Search for the cell housing the specified text and yield its (x, y) center coordinate. 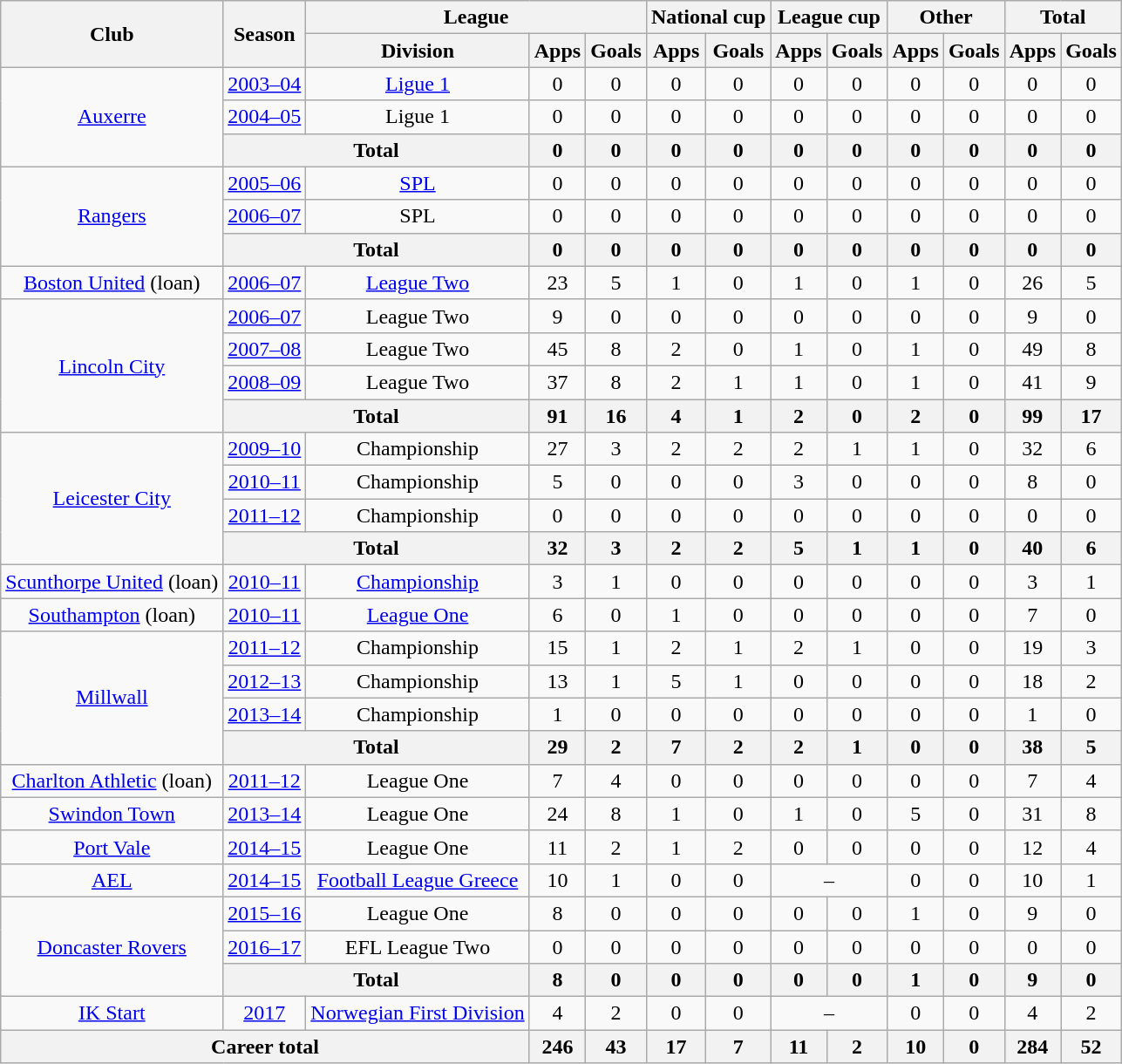
IK Start (112, 1013)
91 (557, 416)
Career total (265, 1047)
EFL League Two (418, 946)
Football League Greece (418, 880)
2008–09 (265, 382)
26 (1032, 283)
Charlton Athletic (loan) (112, 781)
31 (1032, 814)
Doncaster Rovers (112, 946)
13 (557, 681)
284 (1032, 1047)
45 (557, 349)
2016–17 (265, 946)
41 (1032, 382)
2004–05 (265, 117)
2005–06 (265, 183)
AEL (112, 880)
Southampton (loan) (112, 615)
Boston United (loan) (112, 283)
19 (1032, 648)
Port Vale (112, 847)
Leicester City (112, 499)
2007–08 (265, 349)
Season (265, 34)
2015–16 (265, 913)
27 (557, 449)
Other (946, 17)
Club (112, 34)
16 (616, 416)
Swindon Town (112, 814)
National cup (708, 17)
99 (1032, 416)
52 (1091, 1047)
23 (557, 283)
2017 (265, 1013)
24 (557, 814)
Norwegian First Division (418, 1013)
Scunthorpe United (loan) (112, 582)
Division (418, 51)
18 (1032, 681)
12 (1032, 847)
38 (1032, 747)
49 (1032, 349)
Rangers (112, 216)
43 (616, 1047)
15 (557, 648)
2012–13 (265, 681)
Millwall (112, 698)
37 (557, 382)
29 (557, 747)
Lincoln City (112, 365)
40 (1032, 549)
2009–10 (265, 449)
246 (557, 1047)
League cup (829, 17)
2003–04 (265, 84)
Auxerre (112, 117)
League (476, 17)
